Capture the cell that displays the provided text and extract its [X, Y] central coordinate. 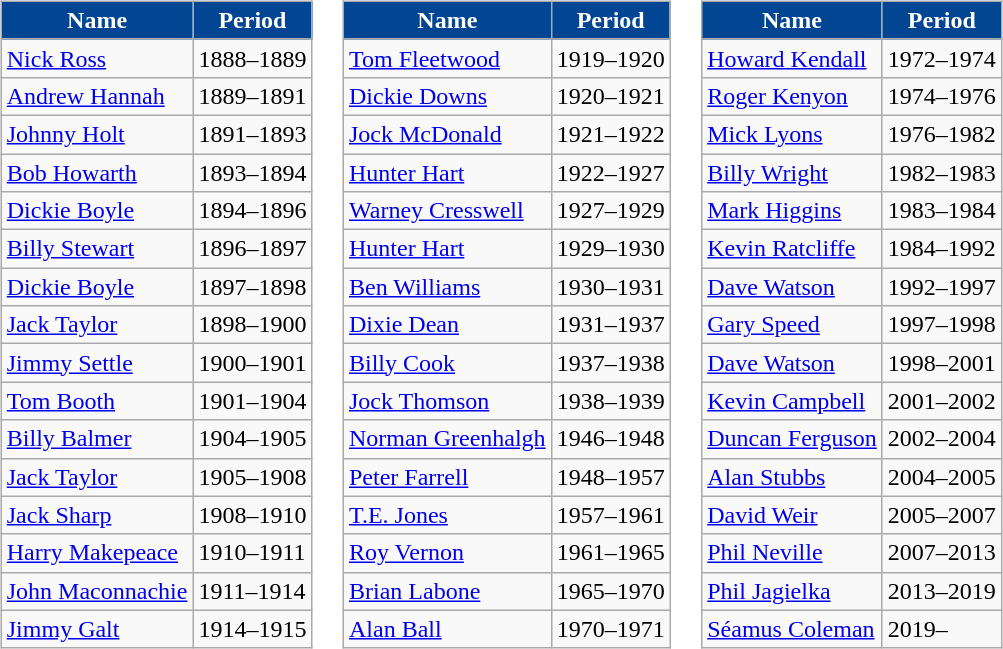
1961–1965 [610, 553]
Bob Howarth [97, 173]
T.E. Jones [447, 515]
1922–1927 [610, 173]
Dixie Dean [447, 325]
1984–1992 [942, 249]
Alan Stubbs [792, 477]
1998–2001 [942, 363]
1893–1894 [252, 173]
1927–1929 [610, 211]
1896–1897 [252, 249]
Jack Sharp [97, 515]
1957–1961 [610, 515]
Roger Kenyon [792, 96]
Duncan Ferguson [792, 439]
1931–1937 [610, 325]
1920–1921 [610, 96]
Phil Jagielka [792, 591]
1901–1904 [252, 401]
1997–1998 [942, 325]
Kevin Campbell [792, 401]
Dickie Downs [447, 96]
1965–1970 [610, 591]
Billy Wright [792, 173]
Jimmy Galt [97, 629]
John Maconnachie [97, 591]
Phil Neville [792, 553]
1897–1898 [252, 287]
1982–1983 [942, 173]
2007–2013 [942, 553]
1905–1908 [252, 477]
Roy Vernon [447, 553]
Billy Balmer [97, 439]
2005–2007 [942, 515]
Johnny Holt [97, 134]
2001–2002 [942, 401]
1889–1891 [252, 96]
1930–1931 [610, 287]
Billy Stewart [97, 249]
1983–1984 [942, 211]
1970–1971 [610, 629]
1929–1930 [610, 249]
1948–1957 [610, 477]
Mick Lyons [792, 134]
Tom Booth [97, 401]
1891–1893 [252, 134]
Kevin Ratcliffe [792, 249]
Andrew Hannah [97, 96]
2013–2019 [942, 591]
1898–1900 [252, 325]
Alan Ball [447, 629]
1938–1939 [610, 401]
2002–2004 [942, 439]
Peter Farrell [447, 477]
1894–1896 [252, 211]
1919–1920 [610, 58]
1972–1974 [942, 58]
Jock McDonald [447, 134]
Gary Speed [792, 325]
1974–1976 [942, 96]
Billy Cook [447, 363]
Séamus Coleman [792, 629]
1914–1915 [252, 629]
1921–1922 [610, 134]
Brian Labone [447, 591]
Mark Higgins [792, 211]
1910–1911 [252, 553]
1888–1889 [252, 58]
1911–1914 [252, 591]
1992–1997 [942, 287]
Ben Williams [447, 287]
Warney Cresswell [447, 211]
1900–1901 [252, 363]
Norman Greenhalgh [447, 439]
2019– [942, 629]
Jock Thomson [447, 401]
2004–2005 [942, 477]
1976–1982 [942, 134]
Tom Fleetwood [447, 58]
David Weir [792, 515]
1908–1910 [252, 515]
1946–1948 [610, 439]
Nick Ross [97, 58]
Harry Makepeace [97, 553]
Jimmy Settle [97, 363]
1937–1938 [610, 363]
1904–1905 [252, 439]
Howard Kendall [792, 58]
